Output the [x, y] coordinate of the center of the cell containing the given text.  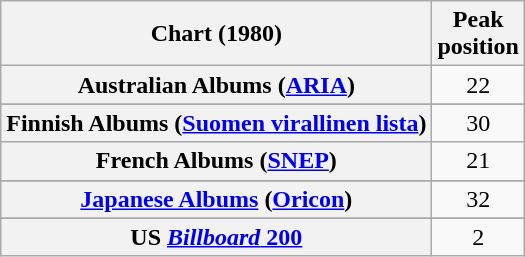
Japanese Albums (Oricon) [216, 199]
French Albums (SNEP) [216, 161]
32 [478, 199]
2 [478, 237]
Peakposition [478, 34]
Australian Albums (ARIA) [216, 85]
Finnish Albums (Suomen virallinen lista) [216, 123]
21 [478, 161]
30 [478, 123]
Chart (1980) [216, 34]
22 [478, 85]
US Billboard 200 [216, 237]
